Capture the cell that displays the provided text and extract its (x, y) central coordinate. 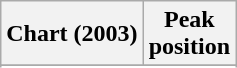
Peak position (189, 34)
Chart (2003) (72, 34)
